Provide the [x, y] coordinate of the cell's center where the given text is located.  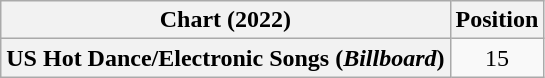
15 [497, 58]
Position [497, 20]
US Hot Dance/Electronic Songs (Billboard) [226, 58]
Chart (2022) [226, 20]
